Pinpoint the cell where the given text exists, returning its [X, Y] midpoint coordinate. 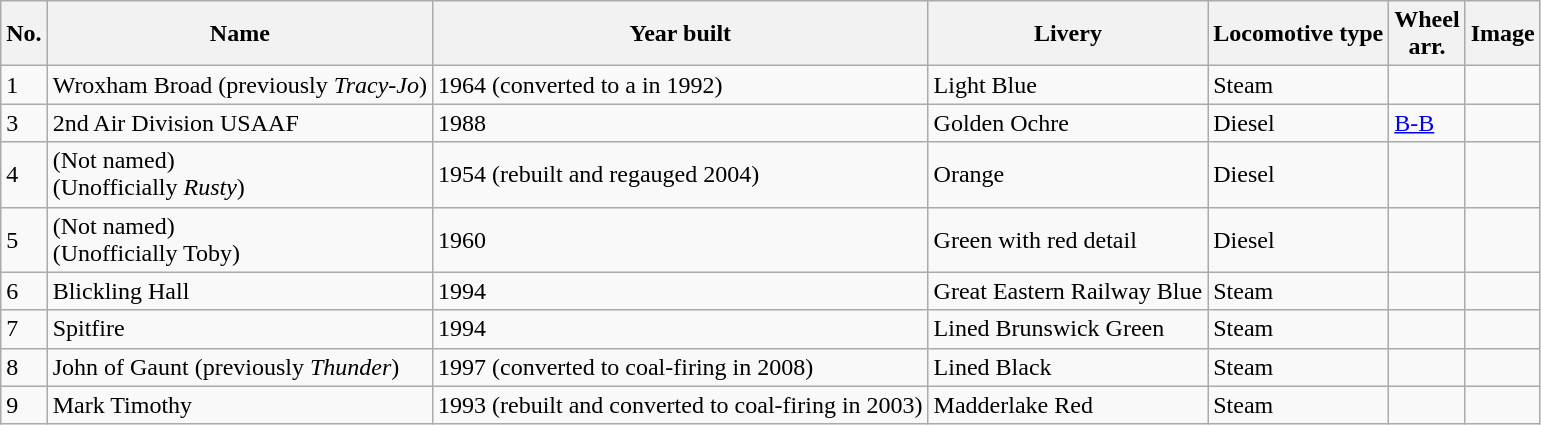
1960 [680, 240]
Image [1502, 34]
3 [24, 123]
2nd Air Division USAAF [240, 123]
Mark Timothy [240, 405]
Golden Ochre [1068, 123]
Great Eastern Railway Blue [1068, 291]
Light Blue [1068, 85]
Orange [1068, 174]
1954 (rebuilt and regauged 2004) [680, 174]
(Not named)(Unofficially Rusty) [240, 174]
1988 [680, 123]
4 [24, 174]
B-B [1427, 123]
Wheel arr. [1427, 34]
Wroxham Broad (previously Tracy-Jo) [240, 85]
Name [240, 34]
Year built [680, 34]
Blickling Hall [240, 291]
Livery [1068, 34]
1993 (rebuilt and converted to coal-firing in 2003) [680, 405]
7 [24, 329]
Lined Brunswick Green [1068, 329]
Green with red detail [1068, 240]
No. [24, 34]
1997 (converted to coal-firing in 2008) [680, 367]
1964 (converted to a in 1992) [680, 85]
John of Gaunt (previously Thunder) [240, 367]
6 [24, 291]
Lined Black [1068, 367]
Locomotive type [1298, 34]
Madderlake Red [1068, 405]
5 [24, 240]
8 [24, 367]
1 [24, 85]
Spitfire [240, 329]
9 [24, 405]
(Not named)(Unofficially Toby) [240, 240]
